Identify which cell holds the provided text, then report its (x, y) central coordinate. 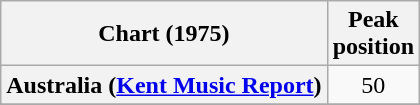
Peakposition (373, 34)
50 (373, 85)
Chart (1975) (164, 34)
Australia (Kent Music Report) (164, 85)
